Find where the given text appears and provide that cell's center as [x, y] coordinate. 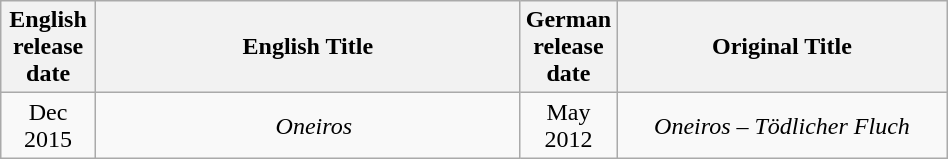
Original Title [782, 47]
May 2012 [568, 126]
Dec 2015 [48, 126]
Oneiros [308, 126]
English Title [308, 47]
German release date [568, 47]
English release date [48, 47]
Oneiros – Tödlicher Fluch [782, 126]
